Detect which cell encompasses the target text, then output its (x, y) center coordinate. 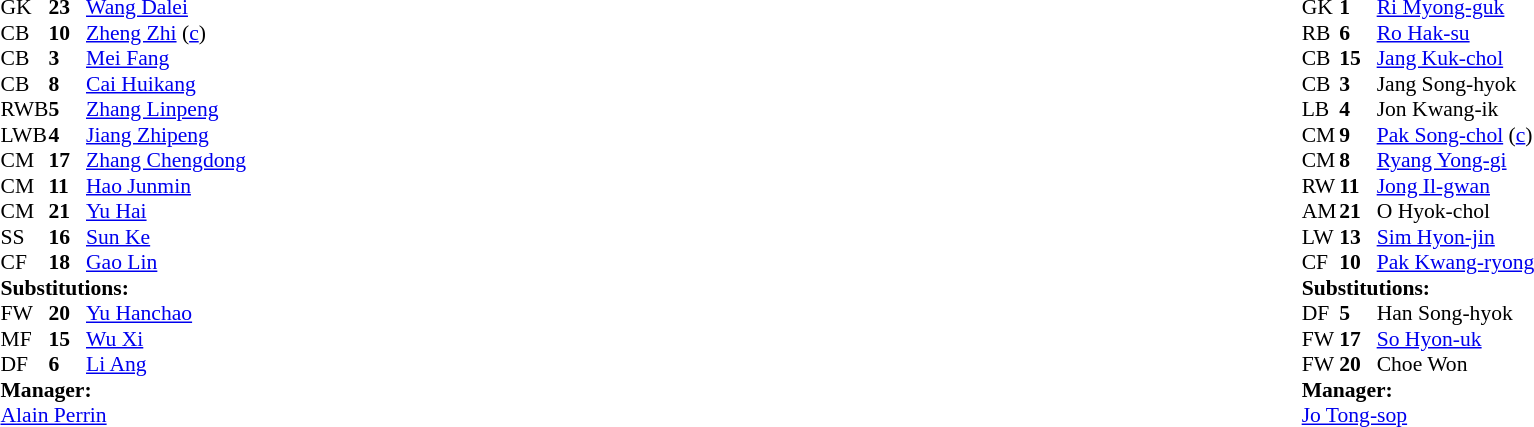
SS (24, 237)
Zhang Linpeng (166, 109)
Mei Fang (166, 59)
Manager: (123, 390)
LW (1321, 237)
LB (1321, 109)
Jiang Zhipeng (166, 135)
Li Ang (166, 365)
13 (1358, 237)
Yu Hai (166, 211)
LWB (24, 135)
MF (24, 339)
Zhang Chengdong (166, 161)
RB (1321, 33)
Yu Hanchao (166, 313)
Wu Xi (166, 339)
AM (1321, 211)
18 (67, 263)
Sun Ke (166, 237)
Zheng Zhi (c) (166, 33)
Gao Lin (166, 263)
RWB (24, 109)
16 (67, 237)
Substitutions: (123, 288)
Hao Junmin (166, 186)
9 (1358, 135)
RW (1321, 186)
Cai Huikang (166, 84)
